Determine the [x, y] coordinate at the center of the cell enclosing the given text.  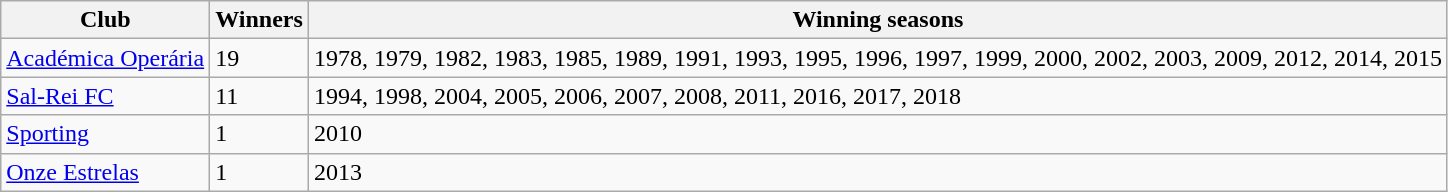
2013 [878, 172]
Académica Operária [106, 58]
1978, 1979, 1982, 1983, 1985, 1989, 1991, 1993, 1995, 1996, 1997, 1999, 2000, 2002, 2003, 2009, 2012, 2014, 2015 [878, 58]
1994, 1998, 2004, 2005, 2006, 2007, 2008, 2011, 2016, 2017, 2018 [878, 96]
11 [260, 96]
Winning seasons [878, 20]
Onze Estrelas [106, 172]
Club [106, 20]
Sal-Rei FC [106, 96]
Winners [260, 20]
Sporting [106, 134]
19 [260, 58]
2010 [878, 134]
